Search for the cell housing the specified text and yield its [x, y] center coordinate. 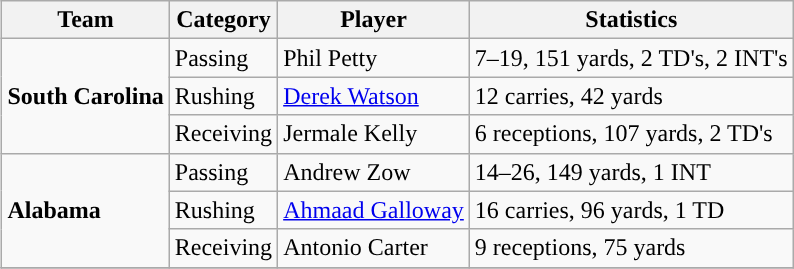
Statistics [631, 20]
6 receptions, 107 yards, 2 TD's [631, 134]
Derek Watson [374, 96]
12 carries, 42 yards [631, 96]
Antonio Carter [374, 248]
Category [223, 20]
9 receptions, 75 yards [631, 248]
7–19, 151 yards, 2 TD's, 2 INT's [631, 58]
Team [86, 20]
Andrew Zow [374, 172]
Player [374, 20]
14–26, 149 yards, 1 INT [631, 172]
Alabama [86, 210]
Jermale Kelly [374, 134]
South Carolina [86, 96]
16 carries, 96 yards, 1 TD [631, 210]
Ahmaad Galloway [374, 210]
Phil Petty [374, 58]
